Search for the cell housing the specified text and yield its [X, Y] center coordinate. 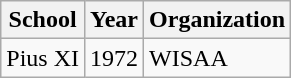
School [43, 20]
Year [114, 20]
1972 [114, 58]
WISAA [218, 58]
Organization [218, 20]
Pius XI [43, 58]
